Detect which cell encompasses the target text, then output its [X, Y] center coordinate. 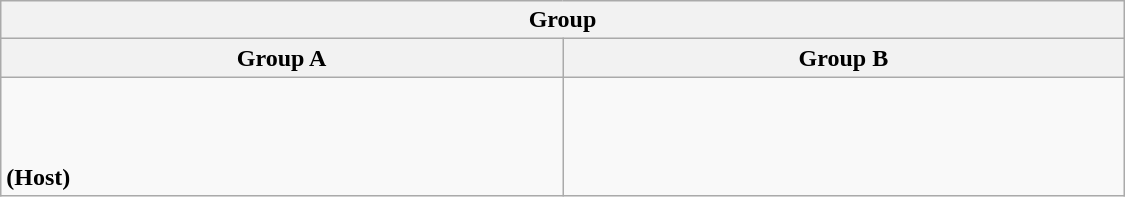
(Host) [282, 136]
Group B [843, 58]
Group [563, 20]
Group A [282, 58]
